Pinpoint the cell where the given text exists, returning its [x, y] midpoint coordinate. 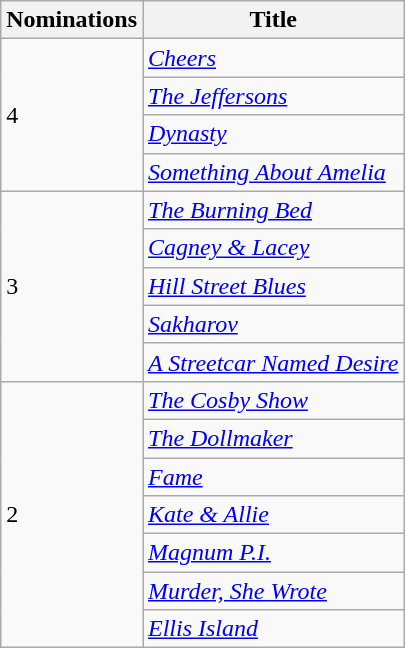
Nominations [72, 20]
Cheers [272, 58]
Murder, She Wrote [272, 591]
Sakharov [272, 324]
Kate & Allie [272, 515]
Magnum P.I. [272, 553]
Ellis Island [272, 629]
Hill Street Blues [272, 286]
2 [72, 514]
3 [72, 286]
Title [272, 20]
4 [72, 115]
Fame [272, 477]
The Burning Bed [272, 210]
The Cosby Show [272, 400]
Something About Amelia [272, 172]
Cagney & Lacey [272, 248]
The Jeffersons [272, 96]
Dynasty [272, 134]
The Dollmaker [272, 438]
A Streetcar Named Desire [272, 362]
